Scan for the cell matching the given text and deliver its [x, y] coordinate at center. 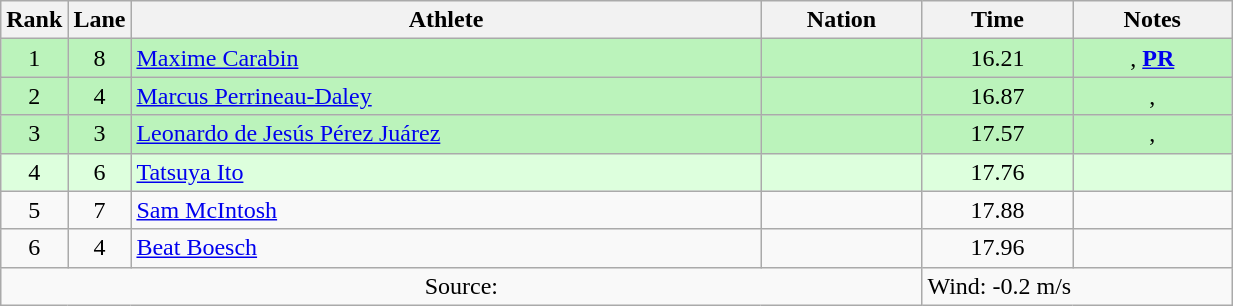
Marcus Perrineau-Daley [446, 96]
16.21 [998, 58]
Sam McIntosh [446, 210]
Beat Boesch [446, 248]
5 [34, 210]
7 [100, 210]
17.88 [998, 210]
8 [100, 58]
, PR [1152, 58]
Athlete [446, 20]
Notes [1152, 20]
Tatsuya Ito [446, 172]
Lane [100, 20]
Nation [842, 20]
Rank [34, 20]
17.76 [998, 172]
17.57 [998, 134]
16.87 [998, 96]
Maxime Carabin [446, 58]
Wind: -0.2 m/s [1077, 286]
Leonardo de Jesús Pérez Juárez [446, 134]
2 [34, 96]
1 [34, 58]
17.96 [998, 248]
Time [998, 20]
Source: [462, 286]
